Return (x, y) of the center of cell containing provided text 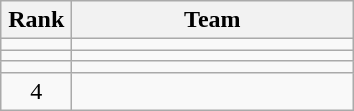
4 (36, 91)
Team (212, 20)
Rank (36, 20)
